Determine the [x, y] coordinate at the center of the cell enclosing the given text.  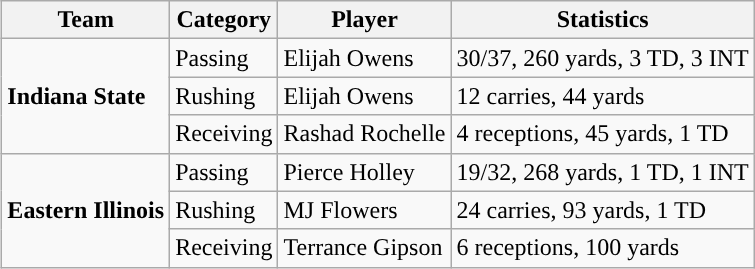
4 receptions, 45 yards, 1 TD [602, 134]
Player [364, 20]
Eastern Illinois [86, 210]
Terrance Gipson [364, 248]
MJ Flowers [364, 210]
Rashad Rochelle [364, 134]
24 carries, 93 yards, 1 TD [602, 210]
30/37, 260 yards, 3 TD, 3 INT [602, 58]
Team [86, 20]
Pierce Holley [364, 172]
12 carries, 44 yards [602, 96]
Indiana State [86, 96]
Statistics [602, 20]
6 receptions, 100 yards [602, 248]
Category [224, 20]
19/32, 268 yards, 1 TD, 1 INT [602, 172]
